For the text-containing cell, return its midpoint in (X, Y) coordinate format. 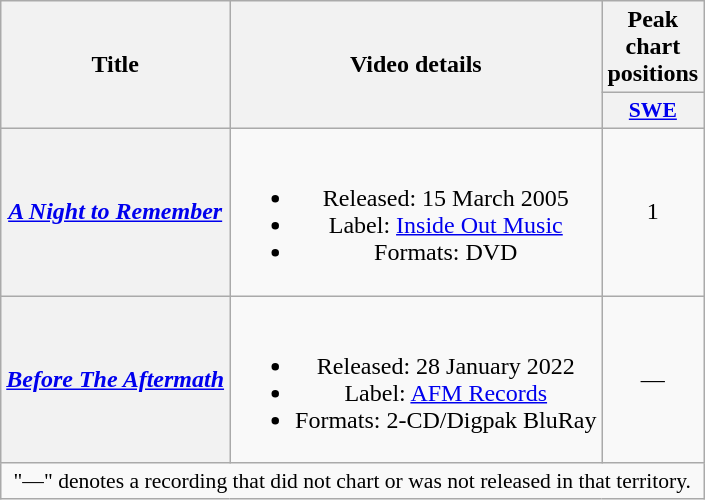
Video details (416, 65)
1 (653, 212)
A Night to Remember (116, 212)
Released: 28 January 2022Label: AFM RecordsFormats: 2-CD/Digpak BluRay (416, 380)
— (653, 380)
SWE (653, 111)
Peak chart positions (653, 47)
Released: 15 March 2005Label: Inside Out MusicFormats: DVD (416, 212)
Before The Aftermath (116, 380)
"—" denotes a recording that did not chart or was not released in that territory. (352, 481)
Title (116, 65)
